Scan for the cell matching the given text and deliver its (X, Y) coordinate at center. 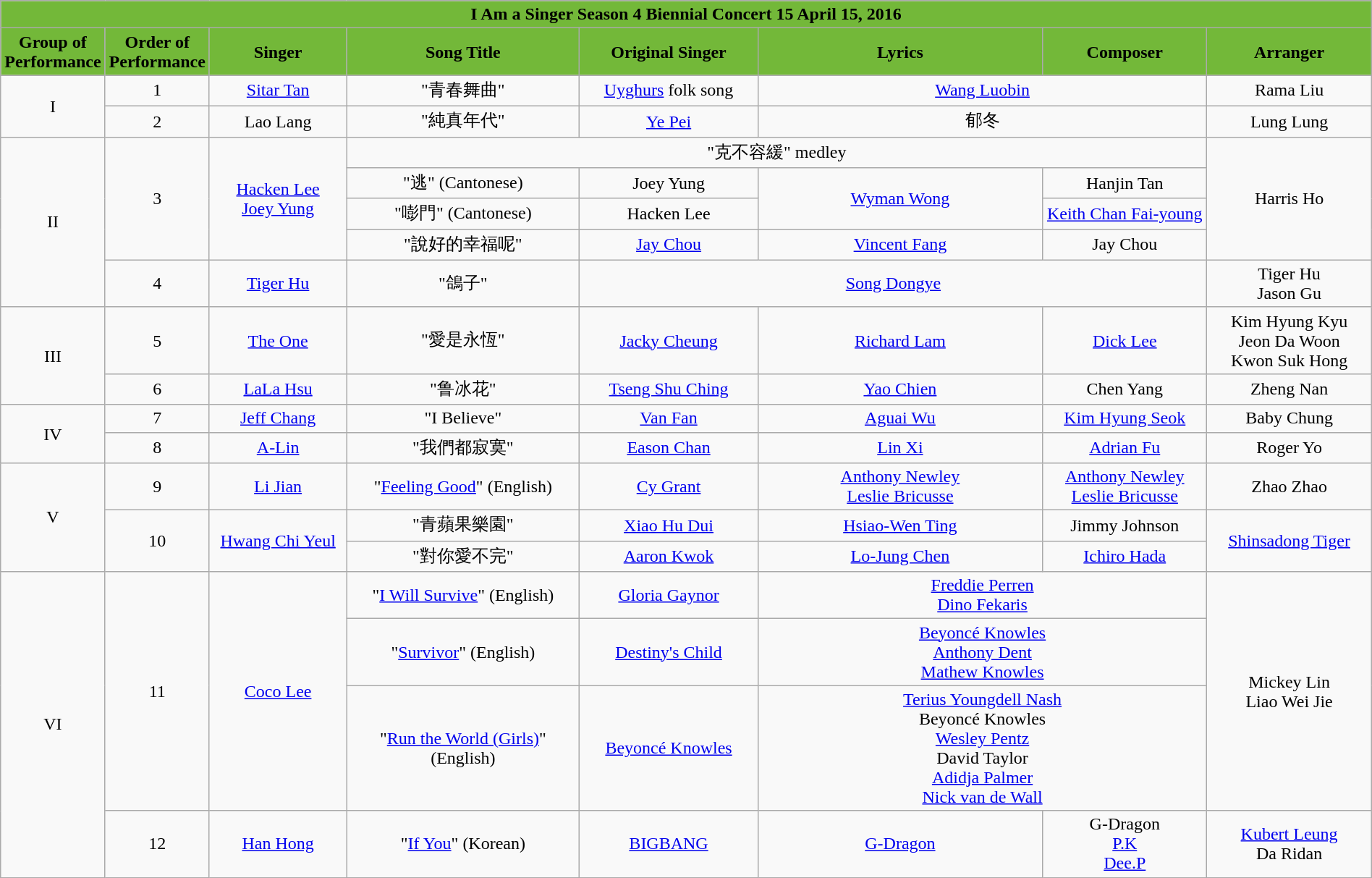
Freddie PerrenDino Fekaris (983, 595)
Kim Hyung KyuJeon Da WoonKwon Suk Hong (1290, 340)
"克不容緩" medley (777, 152)
Eason Chan (669, 447)
Richard Lam (900, 340)
Singer (278, 52)
2 (157, 122)
Uyghurs folk song (669, 91)
Kubert LeungDa Ridan (1290, 844)
"鴿子" (463, 284)
Joey Yung (669, 184)
Sitar Tan (278, 91)
5 (157, 340)
Baby Chung (1290, 418)
Lung Lung (1290, 122)
9 (157, 486)
3 (157, 198)
Keith Chan Fai-young (1125, 214)
A-Lin (278, 447)
"純真年代" (463, 122)
Arranger (1290, 52)
Jeff Chang (278, 418)
Cy Grant (669, 486)
Jimmy Johnson (1125, 525)
4 (157, 284)
Lo-Jung Chen (900, 556)
Hanjin Tan (1125, 184)
Hacken Lee (669, 214)
"青蘋果樂園" (463, 525)
"Survivor" (English) (463, 652)
Lao Lang (278, 122)
Lin Xi (900, 447)
Adrian Fu (1125, 447)
Li Jian (278, 486)
Destiny's Child (669, 652)
"I Will Survive" (English) (463, 595)
G-Dragon (900, 844)
Xiao Hu Dui (669, 525)
10 (157, 541)
Kim Hyung Seok (1125, 418)
Tseng Shu Ching (669, 389)
Aaron Kwok (669, 556)
"逃" (Cantonese) (463, 184)
"If You" (Korean) (463, 844)
VI (53, 725)
LaLa Hsu (278, 389)
Zhao Zhao (1290, 486)
Tiger Hu (278, 284)
Jacky Cheung (669, 340)
12 (157, 844)
"鲁冰花" (463, 389)
Hacken LeeJoey Yung (278, 198)
III (53, 356)
"Run the World (Girls)" (English) (463, 748)
"我們都寂寞" (463, 447)
7 (157, 418)
8 (157, 447)
Tiger HuJason Gu (1290, 284)
Wyman Wong (900, 198)
Beyoncé KnowlesAnthony DentMathew Knowles (983, 652)
郁冬 (983, 122)
Chen Yang (1125, 389)
"Feeling Good" (English) (463, 486)
II (53, 221)
Rama Liu (1290, 91)
Group of Performance (53, 52)
Roger Yo (1290, 447)
Coco Lee (278, 691)
6 (157, 389)
Zheng Nan (1290, 389)
I Am a Singer Season 4 Biennial Concert 15 April 15, 2016 (686, 14)
Mickey LinLiao Wei Jie (1290, 691)
Aguai Wu (900, 418)
Order of Performance (157, 52)
Harris Ho (1290, 198)
"I Believe" (463, 418)
"嘭門" (Cantonese) (463, 214)
Lyrics (900, 52)
G-DragonP.KDee.P (1125, 844)
Gloria Gaynor (669, 595)
V (53, 518)
"對你愛不完" (463, 556)
BIGBANG (669, 844)
Beyoncé Knowles (669, 748)
"青春舞曲" (463, 91)
Wang Luobin (983, 91)
Composer (1125, 52)
IV (53, 434)
"說好的幸福呢" (463, 245)
Vincent Fang (900, 245)
Van Fan (669, 418)
Song Title (463, 52)
Terius Youngdell NashBeyoncé KnowlesWesley PentzDavid TaylorAdidja PalmerNick van de Wall (983, 748)
1 (157, 91)
Ye Pei (669, 122)
Hwang Chi Yeul (278, 541)
Han Hong (278, 844)
I (53, 106)
"愛是永恆" (463, 340)
Hsiao-Wen Ting (900, 525)
Song Dongye (893, 284)
11 (157, 691)
Shinsadong Tiger (1290, 541)
Dick Lee (1125, 340)
Yao Chien (900, 389)
Original Singer (669, 52)
Ichiro Hada (1125, 556)
The One (278, 340)
